For the text-containing cell, return its midpoint in [X, Y] coordinate format. 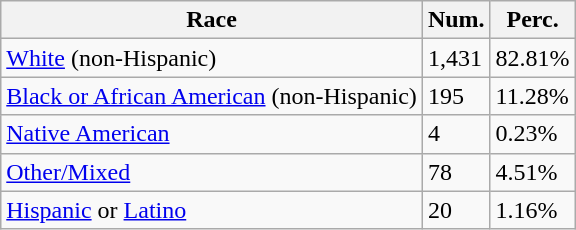
Perc. [532, 20]
11.28% [532, 96]
82.81% [532, 58]
White (non-Hispanic) [212, 58]
Num. [456, 20]
Race [212, 20]
195 [456, 96]
1.16% [532, 210]
0.23% [532, 134]
4.51% [532, 172]
Native American [212, 134]
Other/Mixed [212, 172]
1,431 [456, 58]
4 [456, 134]
Black or African American (non-Hispanic) [212, 96]
20 [456, 210]
Hispanic or Latino [212, 210]
78 [456, 172]
